Detect which cell encompasses the target text, then output its [X, Y] center coordinate. 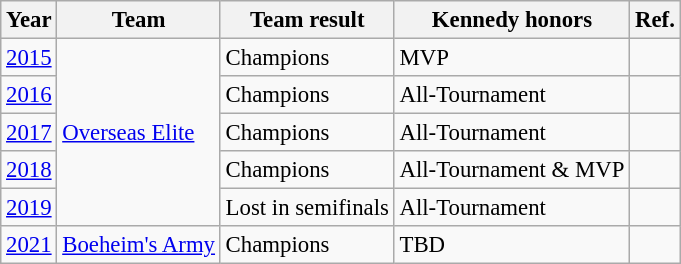
2015 [29, 58]
Overseas Elite [138, 133]
2019 [29, 208]
2017 [29, 133]
2016 [29, 95]
Boeheim's Army [138, 245]
All-Tournament & MVP [512, 170]
Team result [307, 20]
Year [29, 20]
2021 [29, 245]
Ref. [655, 20]
2018 [29, 170]
MVP [512, 58]
TBD [512, 245]
Team [138, 20]
Lost in semifinals [307, 208]
Kennedy honors [512, 20]
